Scan for the cell matching the given text and deliver its [x, y] coordinate at center. 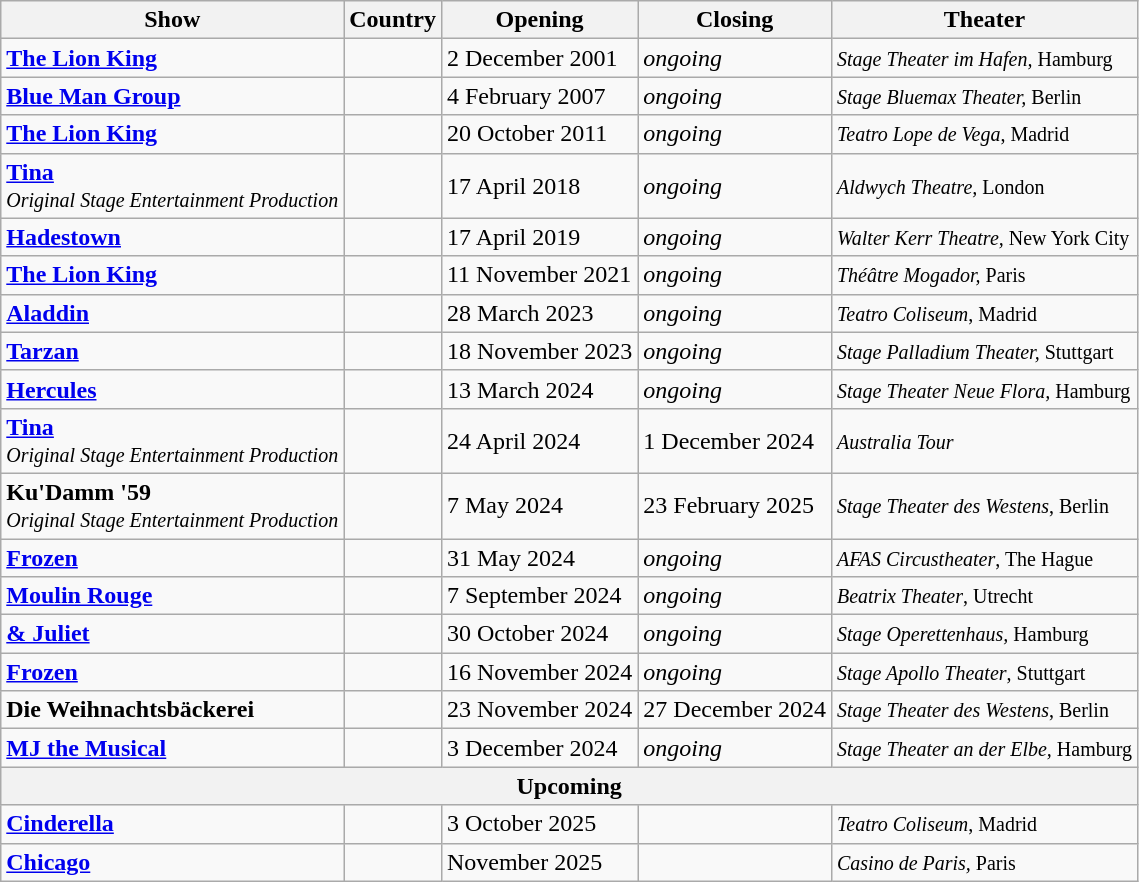
24 April 2024 [539, 440]
17 April 2019 [539, 237]
7 September 2024 [539, 596]
Théâtre Mogador, Paris [984, 275]
Tarzan [172, 351]
Hercules [172, 389]
November 2025 [539, 862]
Stage Palladium Theater, Stuttgart [984, 351]
Show [172, 20]
17 April 2018 [539, 186]
31 May 2024 [539, 557]
Moulin Rouge [172, 596]
Opening [539, 20]
13 March 2024 [539, 389]
Beatrix Theater, Utrecht [984, 596]
MJ the Musical [172, 748]
Stage Bluemax Theater, Berlin [984, 96]
3 December 2024 [539, 748]
Blue Man Group [172, 96]
Theater [984, 20]
23 February 2025 [735, 506]
7 May 2024 [539, 506]
Hadestown [172, 237]
Teatro Lope de Vega, Madrid [984, 134]
Walter Kerr Theatre, New York City [984, 237]
Aldwych Theatre, London [984, 186]
Chicago [172, 862]
Stage Operettenhaus, Hamburg [984, 634]
Ku'Damm '59Original Stage Entertainment Production [172, 506]
Casino de Paris, Paris [984, 862]
Australia Tour [984, 440]
1 December 2024 [735, 440]
4 February 2007 [539, 96]
20 October 2011 [539, 134]
AFAS Circustheater, The Hague [984, 557]
Stage Apollo Theater, Stuttgart [984, 672]
Cinderella [172, 824]
3 October 2025 [539, 824]
18 November 2023 [539, 351]
Stage Theater an der Elbe, Hamburg [984, 748]
& Juliet [172, 634]
30 October 2024 [539, 634]
Country [393, 20]
Stage Theater im Hafen, Hamburg [984, 58]
23 November 2024 [539, 710]
Aladdin [172, 313]
Upcoming [570, 786]
Stage Theater Neue Flora, Hamburg [984, 389]
27 December 2024 [735, 710]
16 November 2024 [539, 672]
Die Weihnachtsbäckerei [172, 710]
28 March 2023 [539, 313]
11 November 2021 [539, 275]
Closing [735, 20]
2 December 2001 [539, 58]
